Capture the cell that displays the provided text and extract its (x, y) central coordinate. 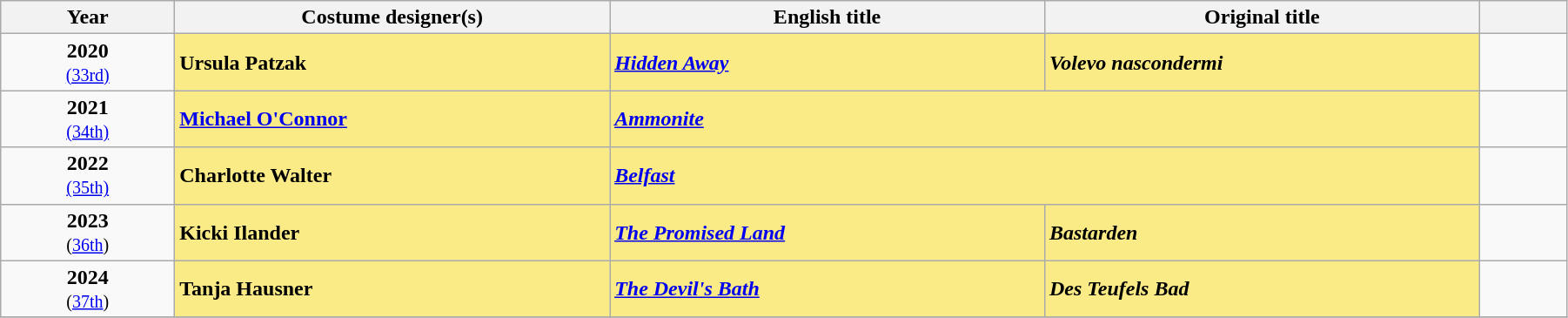
2024(37th) (88, 289)
Charlotte Walter (392, 176)
Hidden Away (828, 63)
Ammonite (1045, 118)
Original title (1262, 17)
Volevo nascondermi (1262, 63)
Bastarden (1262, 232)
Kicki Ilander (392, 232)
English title (828, 17)
The Devil's Bath (828, 289)
2021(34th) (88, 118)
Year (88, 17)
Tanja Hausner (392, 289)
2020(33rd) (88, 63)
Costume designer(s) (392, 17)
Ursula Patzak (392, 63)
Belfast (1045, 176)
2022(35th) (88, 176)
2023(36th) (88, 232)
Des Teufels Bad (1262, 289)
The Promised Land (828, 232)
Michael O'Connor (392, 118)
